Pinpoint the cell where the given text exists, returning its (x, y) midpoint coordinate. 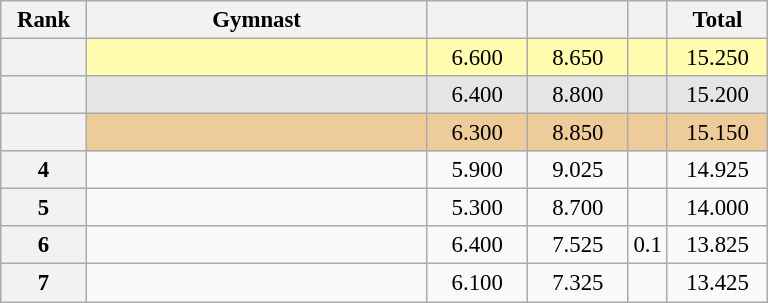
Gymnast (256, 20)
5.300 (478, 208)
15.150 (718, 133)
13.825 (718, 245)
8.650 (578, 58)
14.000 (718, 208)
6.300 (478, 133)
5.900 (478, 170)
6.100 (478, 283)
8.800 (578, 95)
7 (44, 283)
4 (44, 170)
0.1 (648, 245)
Total (718, 20)
7.325 (578, 283)
9.025 (578, 170)
5 (44, 208)
13.425 (718, 283)
7.525 (578, 245)
6.600 (478, 58)
8.700 (578, 208)
Rank (44, 20)
8.850 (578, 133)
14.925 (718, 170)
15.200 (718, 95)
6 (44, 245)
15.250 (718, 58)
